Locate the cell with the specified text and output its [x, y] center coordinate. 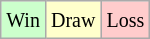
Loss [126, 20]
Win [24, 20]
Draw [72, 20]
